Output the [x, y] coordinate of the center of the cell containing the given text.  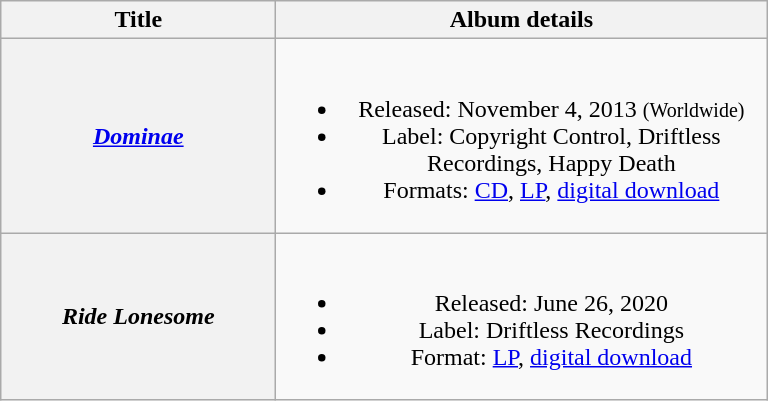
Ride Lonesome [138, 316]
Album details [522, 20]
Released: June 26, 2020Label: Driftless RecordingsFormat: LP, digital download [522, 316]
Released: November 4, 2013 (Worldwide)Label: Copyright Control, Driftless Recordings, Happy DeathFormats: CD, LP, digital download [522, 136]
Dominae [138, 136]
Title [138, 20]
